From the cell containing the given text, extract its center point as (x, y) coordinate. 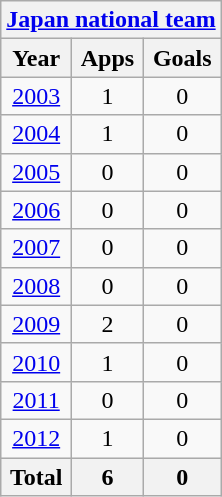
Apps (108, 58)
2007 (36, 248)
2004 (36, 134)
Goals (182, 58)
Total (36, 477)
2010 (36, 362)
2005 (36, 172)
2 (108, 324)
6 (108, 477)
2011 (36, 400)
2008 (36, 286)
2009 (36, 324)
Japan national team (111, 20)
2003 (36, 96)
2012 (36, 438)
2006 (36, 210)
Year (36, 58)
